Return [X, Y] of the center of cell containing provided text 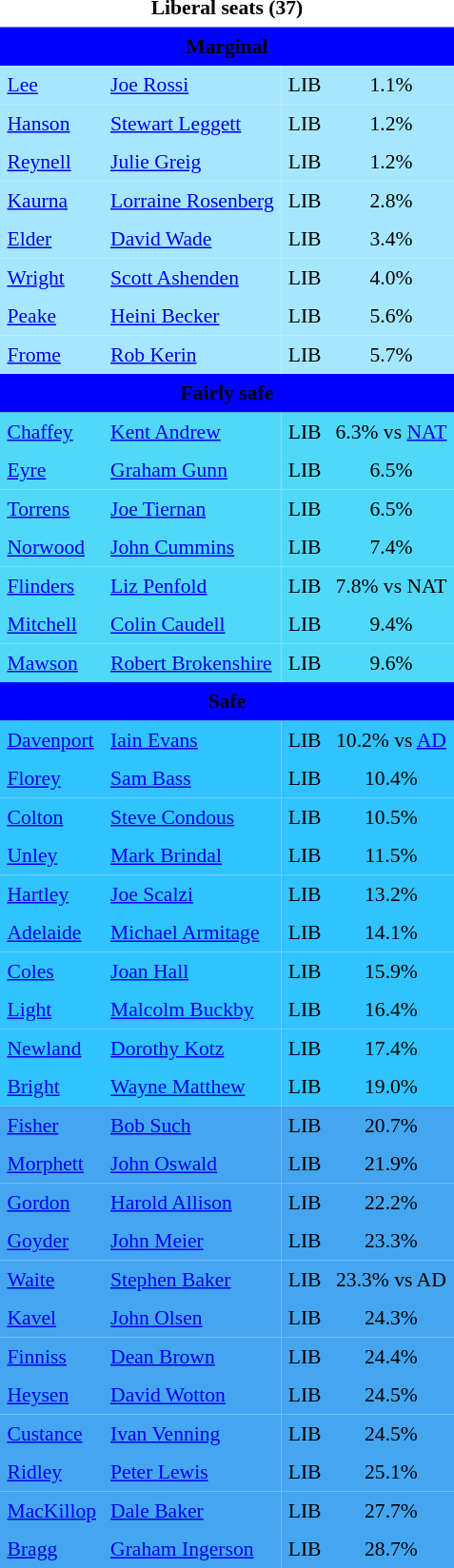
9.4% [391, 624]
Liz Penfold [192, 585]
15.9% [391, 970]
Lee [51, 85]
6.3% vs NAT [391, 431]
1.1% [391, 85]
Colton [51, 816]
Ridley [51, 1472]
Joe Tiernan [192, 508]
10.4% [391, 778]
23.3% vs AD [391, 1279]
Newland [51, 1048]
Wright [51, 277]
16.4% [391, 1009]
Harold Allison [192, 1202]
Peter Lewis [192, 1472]
Lorraine Rosenberg [192, 200]
Davenport [51, 739]
Chaffey [51, 431]
Frome [51, 354]
Unley [51, 855]
Steve Condous [192, 816]
Torrens [51, 508]
Robert Brokenshire [192, 662]
Wayne Matthew [192, 1087]
28.7% [391, 1549]
Graham Ingerson [192, 1549]
Sam Bass [192, 778]
Joan Hall [192, 970]
3.4% [391, 239]
19.0% [391, 1087]
Joe Scalzi [192, 893]
11.5% [391, 855]
Safe [227, 701]
Coles [51, 970]
Dorothy Kotz [192, 1048]
5.6% [391, 316]
Elder [51, 239]
Mark Brindal [192, 855]
Waite [51, 1279]
Florey [51, 778]
Goyder [51, 1241]
John Meier [192, 1241]
7.8% vs NAT [391, 585]
David Wotton [192, 1395]
Michael Armitage [192, 932]
21.9% [391, 1164]
Hartley [51, 893]
Heysen [51, 1395]
Rob Kerin [192, 354]
Bob Such [192, 1125]
Kavel [51, 1318]
Finniss [51, 1356]
9.6% [391, 662]
MacKillop [51, 1510]
David Wade [192, 239]
Kent Andrew [192, 431]
John Olsen [192, 1318]
2.8% [391, 200]
Peake [51, 316]
Hanson [51, 123]
10.2% vs AD [391, 739]
Adelaide [51, 932]
Custance [51, 1433]
Stephen Baker [192, 1279]
Mawson [51, 662]
Fisher [51, 1125]
25.1% [391, 1472]
John Oswald [192, 1164]
Ivan Venning [192, 1433]
Dean Brown [192, 1356]
Bragg [51, 1549]
Joe Rossi [192, 85]
24.4% [391, 1356]
7.4% [391, 547]
20.7% [391, 1125]
27.7% [391, 1510]
Light [51, 1009]
Flinders [51, 585]
Graham Gunn [192, 470]
4.0% [391, 277]
Mitchell [51, 624]
10.5% [391, 816]
5.7% [391, 354]
Iain Evans [192, 739]
17.4% [391, 1048]
Fairly safe [227, 393]
22.2% [391, 1202]
14.1% [391, 932]
24.3% [391, 1318]
Heini Becker [192, 316]
Reynell [51, 162]
Morphett [51, 1164]
Kaurna [51, 200]
23.3% [391, 1241]
Colin Caudell [192, 624]
13.2% [391, 893]
Marginal [227, 46]
Scott Ashenden [192, 277]
Stewart Leggett [192, 123]
Gordon [51, 1202]
Bright [51, 1087]
Eyre [51, 470]
Malcolm Buckby [192, 1009]
Dale Baker [192, 1510]
John Cummins [192, 547]
Julie Greig [192, 162]
Norwood [51, 547]
